Provide the [X, Y] coordinate of the cell's center where the given text is located.  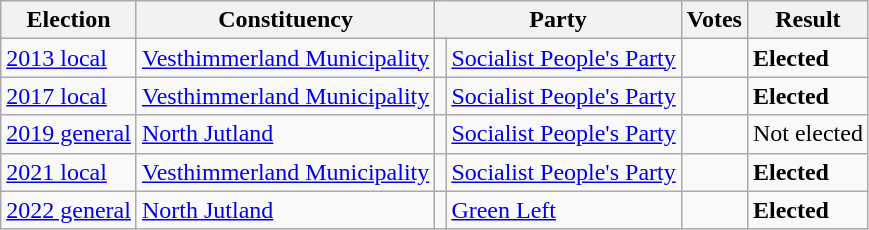
Green Left [564, 210]
2021 local [69, 172]
2013 local [69, 58]
Votes [714, 20]
Result [808, 20]
2022 general [69, 210]
Not elected [808, 134]
Constituency [285, 20]
Election [69, 20]
2017 local [69, 96]
Party [558, 20]
2019 general [69, 134]
